Search for the cell housing the specified text and yield its [X, Y] center coordinate. 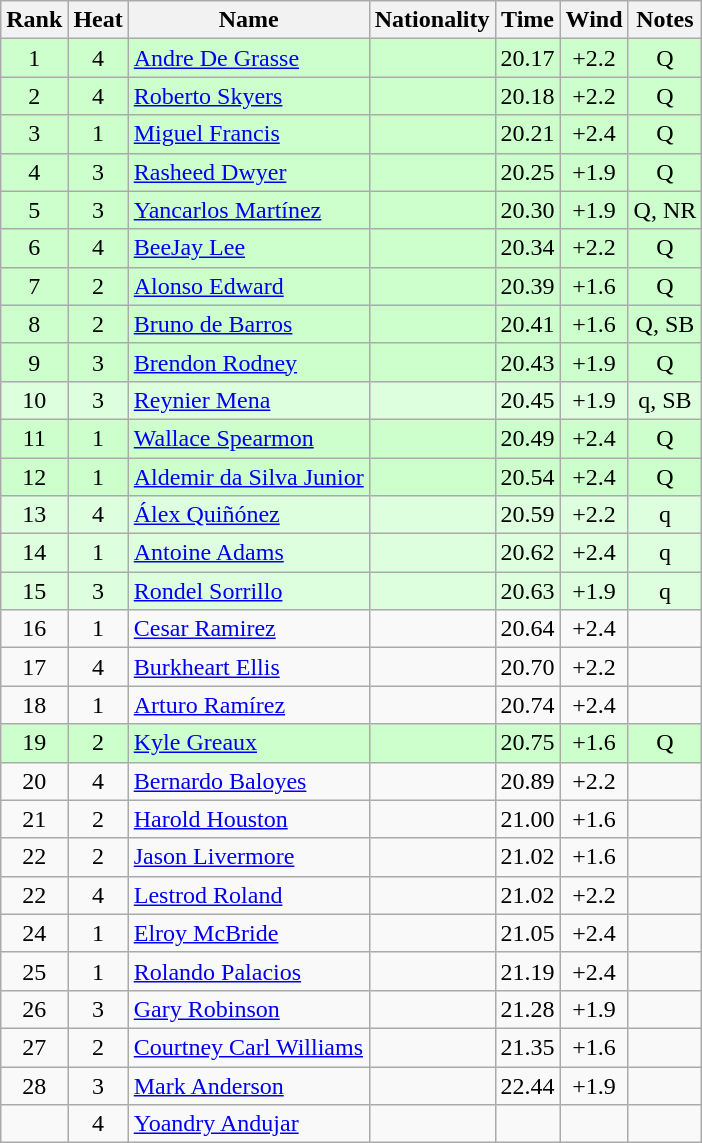
Aldemir da Silva Junior [248, 477]
20.63 [528, 591]
20.70 [528, 667]
Wind [594, 20]
21.28 [528, 1009]
Roberto Skyers [248, 96]
20.43 [528, 362]
21.19 [528, 971]
Arturo Ramírez [248, 705]
28 [34, 1085]
Alonso Edward [248, 286]
16 [34, 629]
Gary Robinson [248, 1009]
20.34 [528, 248]
Courtney Carl Williams [248, 1047]
27 [34, 1047]
Lestrod Roland [248, 895]
20.75 [528, 743]
21.35 [528, 1047]
q, SB [665, 400]
7 [34, 286]
Rank [34, 20]
20 [34, 781]
20.39 [528, 286]
20.59 [528, 515]
9 [34, 362]
20.45 [528, 400]
Cesar Ramirez [248, 629]
Antoine Adams [248, 553]
Kyle Greaux [248, 743]
Wallace Spearmon [248, 438]
20.64 [528, 629]
25 [34, 971]
15 [34, 591]
Jason Livermore [248, 857]
24 [34, 933]
13 [34, 515]
Burkheart Ellis [248, 667]
12 [34, 477]
20.30 [528, 210]
Time [528, 20]
Rolando Palacios [248, 971]
20.25 [528, 172]
Notes [665, 20]
Q, NR [665, 210]
Yoandry Andujar [248, 1124]
Elroy McBride [248, 933]
Heat [98, 20]
20.54 [528, 477]
20.74 [528, 705]
26 [34, 1009]
Bernardo Baloyes [248, 781]
Q, SB [665, 324]
20.49 [528, 438]
19 [34, 743]
10 [34, 400]
8 [34, 324]
20.89 [528, 781]
21.05 [528, 933]
Reynier Mena [248, 400]
21 [34, 819]
Brendon Rodney [248, 362]
17 [34, 667]
BeeJay Lee [248, 248]
Bruno de Barros [248, 324]
Mark Anderson [248, 1085]
20.62 [528, 553]
Andre De Grasse [248, 58]
20.41 [528, 324]
Harold Houston [248, 819]
Yancarlos Martínez [248, 210]
11 [34, 438]
21.00 [528, 819]
Nationality [432, 20]
Miguel Francis [248, 134]
14 [34, 553]
20.17 [528, 58]
Álex Quiñónez [248, 515]
18 [34, 705]
6 [34, 248]
Rondel Sorrillo [248, 591]
22.44 [528, 1085]
5 [34, 210]
20.21 [528, 134]
Name [248, 20]
20.18 [528, 96]
Rasheed Dwyer [248, 172]
